Identify which cell holds the provided text, then report its [x, y] central coordinate. 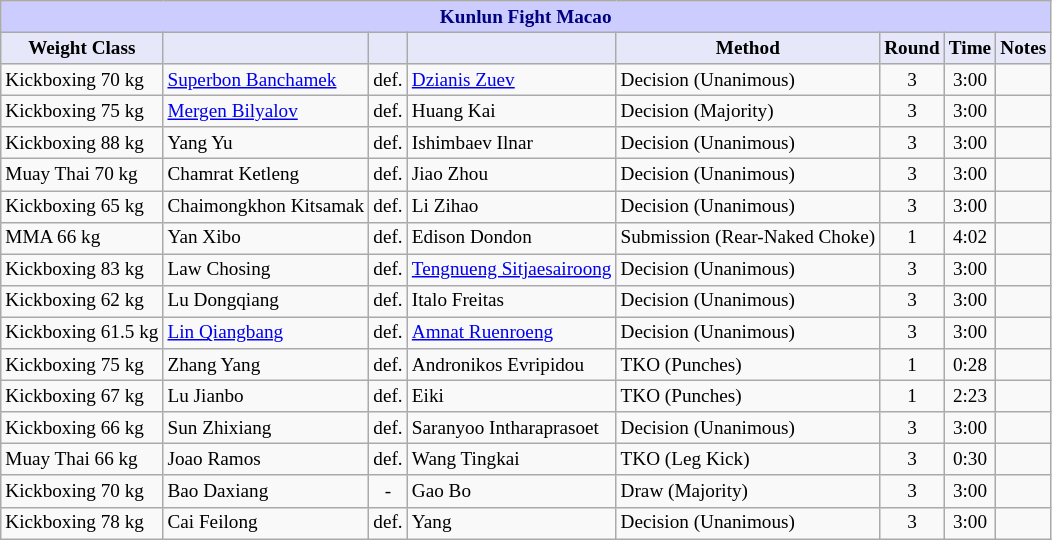
Kickboxing 67 kg [82, 396]
Saranyoo Intharaprasoet [512, 428]
Huang Kai [512, 111]
Amnat Ruenroeng [512, 333]
Yang [512, 523]
Cai Feilong [266, 523]
4:02 [970, 238]
2:23 [970, 396]
Submission (Rear-Naked Choke) [748, 238]
Law Chosing [266, 270]
Draw (Majority) [748, 491]
Edison Dondon [512, 238]
Wang Tingkai [512, 460]
MMA 66 kg [82, 238]
Notes [1024, 48]
0:30 [970, 460]
Method [748, 48]
Kickboxing 83 kg [82, 270]
Zhang Yang [266, 365]
Kickboxing 66 kg [82, 428]
Time [970, 48]
Lu Dongqiang [266, 301]
Kunlun Fight Macao [526, 17]
Decision (Majority) [748, 111]
- [388, 491]
Andronikos Evripidou [512, 365]
Bao Daxiang [266, 491]
Yang Yu [266, 143]
Li Zihao [512, 206]
Jiao Zhou [512, 175]
Lu Jianbo [266, 396]
Chamrat Ketleng [266, 175]
Kickboxing 65 kg [82, 206]
Mergen Bilyalov [266, 111]
Round [912, 48]
Dzianis Zuev [512, 80]
Muay Thai 70 kg [82, 175]
Lin Qiangbang [266, 333]
Ishimbaev Ilnar [512, 143]
0:28 [970, 365]
Kickboxing 61.5 kg [82, 333]
Italo Freitas [512, 301]
TKO (Leg Kick) [748, 460]
Muay Thai 66 kg [82, 460]
Sun Zhixiang [266, 428]
Kickboxing 78 kg [82, 523]
Kickboxing 62 kg [82, 301]
Yan Xibo [266, 238]
Gao Bo [512, 491]
Joao Ramos [266, 460]
Superbon Banchamek [266, 80]
Tengnueng Sitjaesairoong [512, 270]
Chaimongkhon Kitsamak [266, 206]
Weight Class [82, 48]
Kickboxing 88 kg [82, 143]
Eiki [512, 396]
